Extract the [x, y] coordinate from the center of the cell holding the provided text.  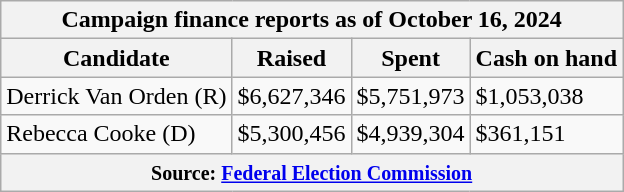
$4,939,304 [410, 134]
Cash on hand [546, 58]
Spent [410, 58]
$361,151 [546, 134]
$5,751,973 [410, 96]
Source: Federal Election Commission [312, 172]
$6,627,346 [292, 96]
Derrick Van Orden (R) [116, 96]
$5,300,456 [292, 134]
Campaign finance reports as of October 16, 2024 [312, 20]
$1,053,038 [546, 96]
Candidate [116, 58]
Rebecca Cooke (D) [116, 134]
Raised [292, 58]
